Capture the cell that displays the provided text and extract its (X, Y) central coordinate. 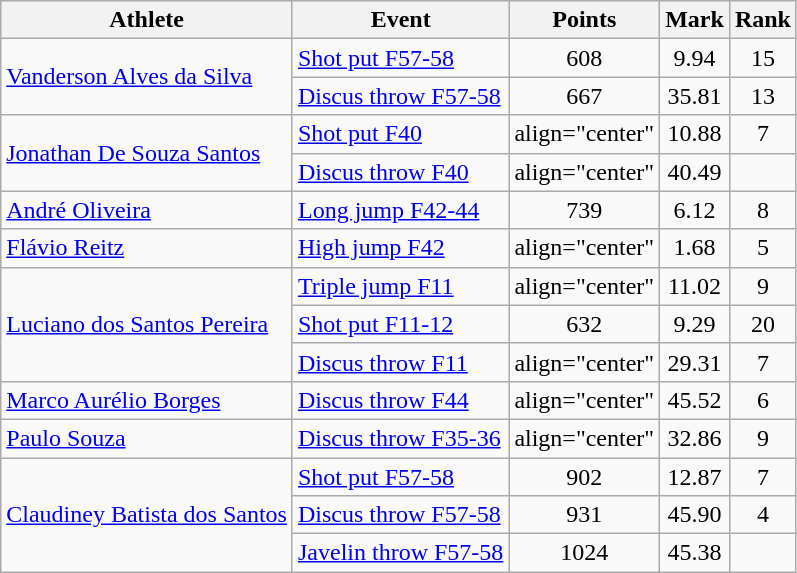
632 (584, 324)
4 (762, 515)
12.87 (695, 477)
739 (584, 210)
Shot put F40 (400, 134)
Discus throw F40 (400, 172)
902 (584, 477)
32.86 (695, 438)
Discus throw F44 (400, 400)
Athlete (147, 20)
Rank (762, 20)
45.90 (695, 515)
9.29 (695, 324)
Jonathan De Souza Santos (147, 153)
13 (762, 96)
45.38 (695, 553)
Event (400, 20)
High jump F42 (400, 248)
29.31 (695, 362)
8 (762, 210)
40.49 (695, 172)
931 (584, 515)
Claudiney Batista dos Santos (147, 515)
Vanderson Alves da Silva (147, 77)
6 (762, 400)
667 (584, 96)
45.52 (695, 400)
Discus throw F35-36 (400, 438)
Marco Aurélio Borges (147, 400)
10.88 (695, 134)
15 (762, 58)
11.02 (695, 286)
35.81 (695, 96)
9.94 (695, 58)
Points (584, 20)
Flávio Reitz (147, 248)
Mark (695, 20)
Triple jump F11 (400, 286)
Shot put F11-12 (400, 324)
1.68 (695, 248)
Luciano dos Santos Pereira (147, 324)
1024 (584, 553)
6.12 (695, 210)
5 (762, 248)
608 (584, 58)
Long jump F42-44 (400, 210)
André Oliveira (147, 210)
Javelin throw F57-58 (400, 553)
Discus throw F11 (400, 362)
20 (762, 324)
Paulo Souza (147, 438)
